Provide the [x, y] coordinate of the cell's center where the given text is located.  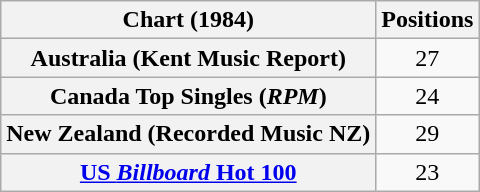
27 [428, 58]
New Zealand (Recorded Music NZ) [188, 134]
24 [428, 96]
29 [428, 134]
Positions [428, 20]
Canada Top Singles (RPM) [188, 96]
Chart (1984) [188, 20]
23 [428, 172]
US Billboard Hot 100 [188, 172]
Australia (Kent Music Report) [188, 58]
